Scan for the cell matching the given text and deliver its (x, y) coordinate at center. 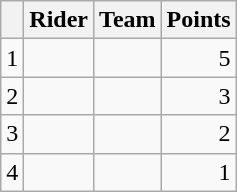
5 (198, 58)
Rider (59, 20)
Team (128, 20)
Points (198, 20)
4 (12, 172)
